Locate the cell with the specified text and output its [x, y] center coordinate. 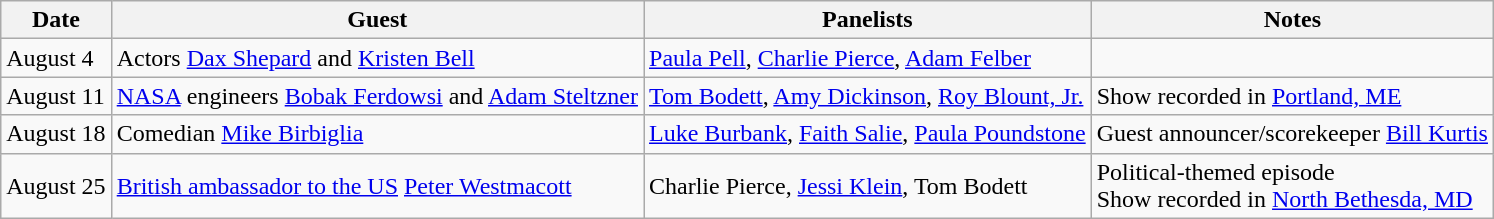
Comedian Mike Birbiglia [377, 134]
August 18 [56, 134]
August 11 [56, 96]
Actors Dax Shepard and Kristen Bell [377, 58]
Notes [1292, 20]
NASA engineers Bobak Ferdowsi and Adam Steltzner [377, 96]
Luke Burbank, Faith Salie, Paula Poundstone [868, 134]
Paula Pell, Charlie Pierce, Adam Felber [868, 58]
Guest [377, 20]
Show recorded in Portland, ME [1292, 96]
August 25 [56, 186]
Charlie Pierce, Jessi Klein, Tom Bodett [868, 186]
Political-themed episodeShow recorded in North Bethesda, MD [1292, 186]
Tom Bodett, Amy Dickinson, Roy Blount, Jr. [868, 96]
August 4 [56, 58]
Guest announcer/scorekeeper Bill Kurtis [1292, 134]
British ambassador to the US Peter Westmacott [377, 186]
Panelists [868, 20]
Date [56, 20]
